Determine the (X, Y) coordinate at the center of the cell enclosing the given text.  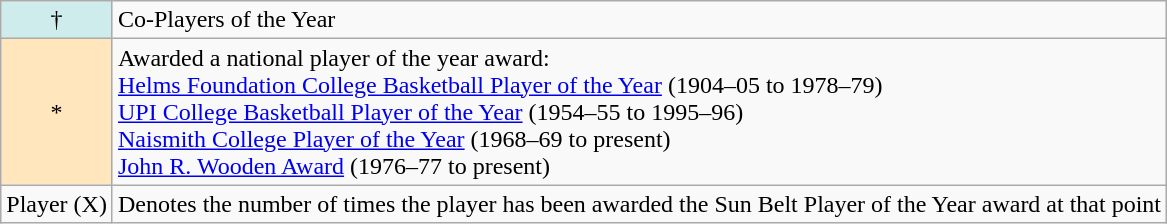
Denotes the number of times the player has been awarded the Sun Belt Player of the Year award at that point (639, 204)
* (57, 112)
Co-Players of the Year (639, 20)
Player (X) (57, 204)
† (57, 20)
